Search for the cell housing the specified text and yield its [X, Y] center coordinate. 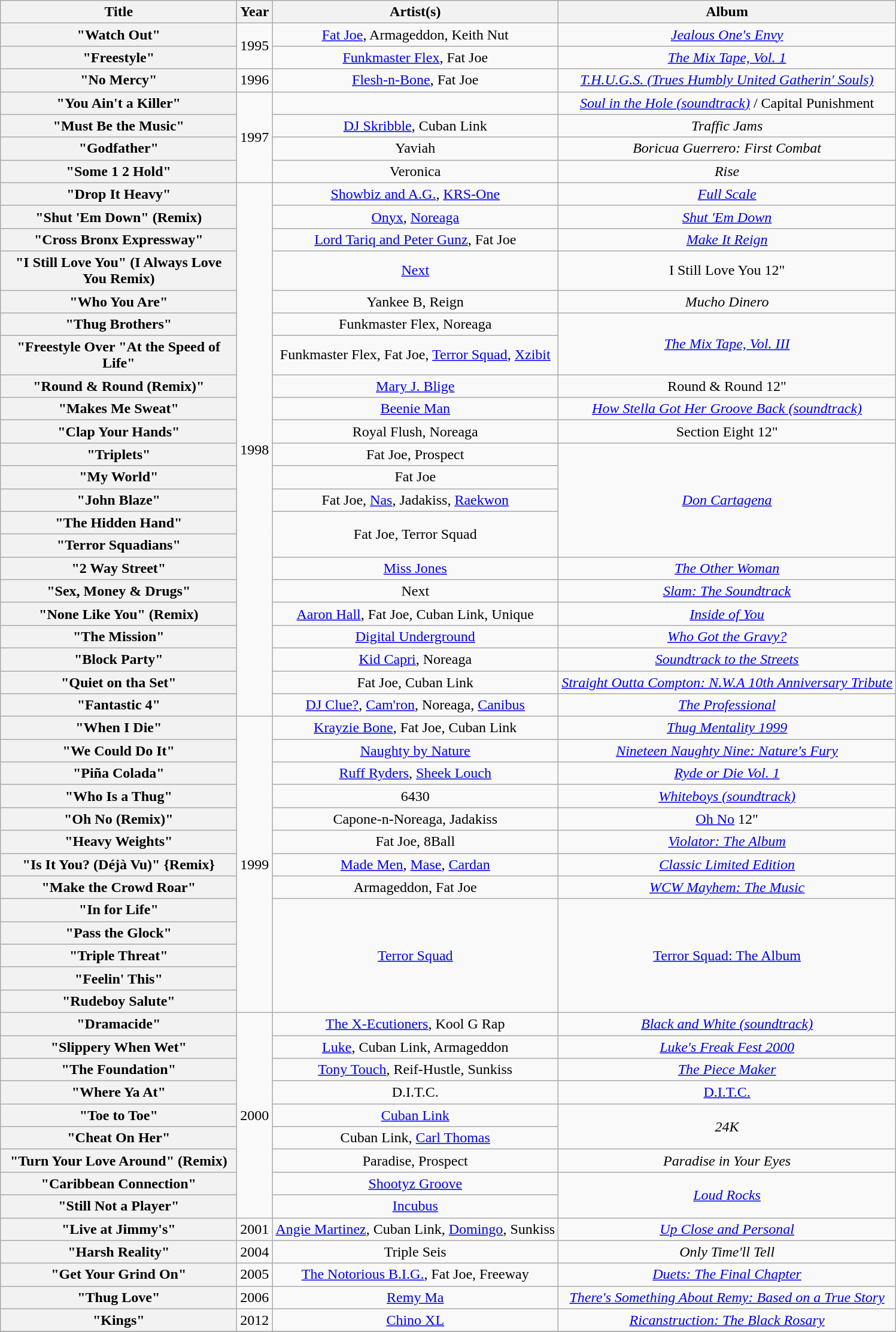
Remy Ma [415, 1297]
"Kings" [119, 1320]
Flesh-n-Bone, Fat Joe [415, 80]
"Feelin' This" [119, 978]
24K [727, 1127]
The Piece Maker [727, 1070]
"Make the Crowd Roar" [119, 887]
"John Blaze" [119, 500]
Black and White (soundtrack) [727, 1024]
"No Mercy" [119, 80]
The Other Woman [727, 568]
Title [119, 12]
Artist(s) [415, 12]
The X-Ecutioners, Kool G Rap [415, 1024]
"I Still Love You" (I Always Love You Remix) [119, 271]
The Professional [727, 705]
Slam: The Soundtrack [727, 591]
Straight Outta Compton: N.W.A 10th Anniversary Tribute [727, 682]
Incubus [415, 1206]
Aaron Hall, Fat Joe, Cuban Link, Unique [415, 614]
"Toe to Toe" [119, 1115]
DJ Skribble, Cuban Link [415, 126]
"Sex, Money & Drugs" [119, 591]
"Thug Brothers" [119, 324]
Luke, Cuban Link, Armageddon [415, 1047]
Fat Joe, Prospect [415, 454]
Fat Joe, 8Ball [415, 842]
Album [727, 12]
"Watch Out" [119, 35]
Tony Touch, Reif-Hustle, Sunkiss [415, 1070]
DJ Clue?, Cam'ron, Noreaga, Canibus [415, 705]
"None Like You" (Remix) [119, 614]
Nineteen Naughty Nine: Nature's Fury [727, 751]
"Thug Love" [119, 1297]
Yankee B, Reign [415, 301]
Don Cartagena [727, 500]
Beenie Man [415, 409]
"Round & Round (Remix)" [119, 386]
Ruff Ryders, Sheek Louch [415, 773]
The Notorious B.I.G., Fat Joe, Freeway [415, 1275]
Kid Capri, Noreaga [415, 659]
"Clap Your Hands" [119, 432]
"Who You Are" [119, 301]
"Quiet on tha Set" [119, 682]
Shootyz Groove [415, 1184]
The Mix Tape, Vol. 1 [727, 57]
"2 Way Street" [119, 568]
Funkmaster Flex, Noreaga [415, 324]
"Freestyle Over "At the Speed of Life" [119, 356]
Paradise, Prospect [415, 1161]
Rise [727, 171]
Classic Limited Edition [727, 864]
"The Hidden Hand" [119, 523]
"Drop It Heavy" [119, 194]
Traffic Jams [727, 126]
2005 [255, 1275]
1998 [255, 449]
Terror Squad [415, 955]
Showbiz and A.G., KRS-One [415, 194]
Chino XL [415, 1320]
Up Close and Personal [727, 1229]
Oh No 12" [727, 819]
Mucho Dinero [727, 301]
Thug Mentality 1999 [727, 728]
"Triple Threat" [119, 955]
Duets: The Final Chapter [727, 1275]
Round & Round 12" [727, 386]
"Cheat On Her" [119, 1138]
"Piña Colada" [119, 773]
Mary J. Blige [415, 386]
"Oh No (Remix)" [119, 819]
Violator: The Album [727, 842]
"Slippery When Wet" [119, 1047]
"Still Not a Player" [119, 1206]
Boricua Guerrero: First Combat [727, 148]
"Heavy Weights" [119, 842]
Royal Flush, Noreaga [415, 432]
"Terror Squadians" [119, 545]
Naughty by Nature [415, 751]
Ryde or Die Vol. 1 [727, 773]
2004 [255, 1252]
The Mix Tape, Vol. III [727, 344]
Make It Reign [727, 239]
Onyx, Noreaga [415, 217]
Ricanstruction: The Black Rosary [727, 1320]
Whiteboys (soundtrack) [727, 796]
Capone-n-Noreaga, Jadakiss [415, 819]
Inside of You [727, 614]
Luke's Freak Fest 2000 [727, 1047]
"Is It You? (Déjà Vu)" {Remix} [119, 864]
Funkmaster Flex, Fat Joe, Terror Squad, Xzibit [415, 356]
"Rudeboy Salute" [119, 1001]
Made Men, Mase, Cardan [415, 864]
I Still Love You 12" [727, 271]
6430 [415, 796]
"You Ain't a Killer" [119, 103]
"Get Your Grind On" [119, 1275]
Loud Rocks [727, 1195]
Veronica [415, 171]
Paradise in Your Eyes [727, 1161]
2000 [255, 1115]
"When I Die" [119, 728]
2012 [255, 1320]
"We Could Do It" [119, 751]
Angie Martinez, Cuban Link, Domingo, Sunkiss [415, 1229]
1999 [255, 864]
Cuban Link, Carl Thomas [415, 1138]
Funkmaster Flex, Fat Joe [415, 57]
"Triplets" [119, 454]
"Who Is a Thug" [119, 796]
Only Time'll Tell [727, 1252]
"Some 1 2 Hold" [119, 171]
"Fantastic 4" [119, 705]
"Block Party" [119, 659]
Triple Seis [415, 1252]
"Harsh Reality" [119, 1252]
"Godfather" [119, 148]
Fat Joe, Nas, Jadakiss, Raekwon [415, 500]
Armageddon, Fat Joe [415, 887]
2001 [255, 1229]
Lord Tariq and Peter Gunz, Fat Joe [415, 239]
"The Mission" [119, 636]
1997 [255, 137]
Fat Joe, Armageddon, Keith Nut [415, 35]
"Live at Jimmy's" [119, 1229]
Fat Joe, Cuban Link [415, 682]
"Cross Bronx Expressway" [119, 239]
"Pass the Glock" [119, 933]
Digital Underground [415, 636]
Krayzie Bone, Fat Joe, Cuban Link [415, 728]
1995 [255, 46]
"Shut 'Em Down" (Remix) [119, 217]
WCW Mayhem: The Music [727, 887]
"Freestyle" [119, 57]
Cuban Link [415, 1115]
"Turn Your Love Around" (Remix) [119, 1161]
Soul in the Hole (soundtrack) / Capital Punishment [727, 103]
Miss Jones [415, 568]
Who Got the Gravy? [727, 636]
"Where Ya At" [119, 1093]
T.H.U.G.S. (Trues Humbly United Gatherin' Souls) [727, 80]
Fat Joe [415, 477]
2006 [255, 1297]
"My World" [119, 477]
Fat Joe, Terror Squad [415, 534]
There's Something About Remy: Based on a True Story [727, 1297]
Full Scale [727, 194]
Jealous One's Envy [727, 35]
"The Foundation" [119, 1070]
Terror Squad: The Album [727, 955]
Shut 'Em Down [727, 217]
1996 [255, 80]
Section Eight 12" [727, 432]
"In for Life" [119, 910]
"Makes Me Sweat" [119, 409]
Yaviah [415, 148]
How Stella Got Her Groove Back (soundtrack) [727, 409]
"Dramacide" [119, 1024]
Year [255, 12]
Soundtrack to the Streets [727, 659]
"Must Be the Music" [119, 126]
"Caribbean Connection" [119, 1184]
